Scan for the cell matching the given text and deliver its [X, Y] coordinate at center. 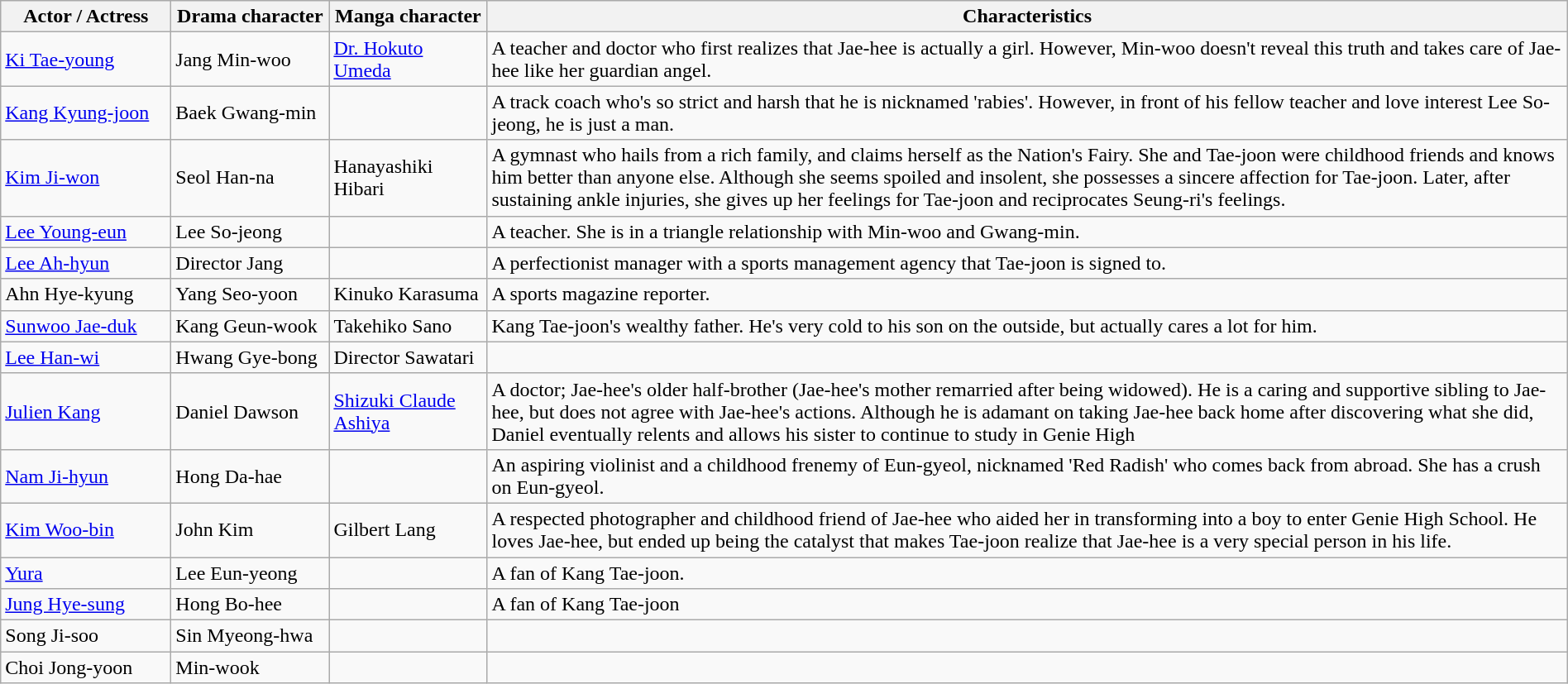
Lee Young-eun [86, 232]
Julien Kang [86, 411]
Ahn Hye-kyung [86, 294]
A sports magazine reporter. [1027, 294]
Kang Geun-wook [250, 326]
Actor / Actress [86, 17]
Director Sawatari [409, 357]
Yang Seo-yoon [250, 294]
An aspiring violinist and a childhood frenemy of Eun-gyeol, nicknamed 'Red Radish' who comes back from abroad. She has a crush on Eun-gyeol. [1027, 476]
Song Ji-soo [86, 636]
A fan of Kang Tae-joon [1027, 605]
Choi Jong-yoon [86, 667]
Hong Bo-hee [250, 605]
Lee Ah-hyun [86, 263]
Baek Gwang-min [250, 112]
Dr. Hokuto Umeda [409, 60]
Sin Myeong-hwa [250, 636]
Kim Woo-bin [86, 529]
Min-wook [250, 667]
Hwang Gye-bong [250, 357]
Daniel Dawson [250, 411]
Kang Tae-joon's wealthy father. He's very cold to his son on the outside, but actually cares a lot for him. [1027, 326]
A teacher. She is in a triangle relationship with Min-woo and Gwang-min. [1027, 232]
Lee Eun-yeong [250, 573]
A perfectionist manager with a sports management agency that Tae-joon is signed to. [1027, 263]
Lee So-jeong [250, 232]
Yura [86, 573]
Sunwoo Jae-duk [86, 326]
Kang Kyung-joon [86, 112]
Hanayashiki Hibari [409, 178]
Gilbert Lang [409, 529]
Jung Hye-sung [86, 605]
Nam Ji-hyun [86, 476]
John Kim [250, 529]
Lee Han-wi [86, 357]
Hong Da-hae [250, 476]
Ki Tae-young [86, 60]
Takehiko Sano [409, 326]
Seol Han-na [250, 178]
Shizuki Claude Ashiya [409, 411]
Drama character [250, 17]
Kinuko Karasuma [409, 294]
Director Jang [250, 263]
Characteristics [1027, 17]
Jang Min-woo [250, 60]
A fan of Kang Tae-joon. [1027, 573]
Kim Ji-won [86, 178]
Manga character [409, 17]
